Capture the cell that displays the provided text and extract its [x, y] central coordinate. 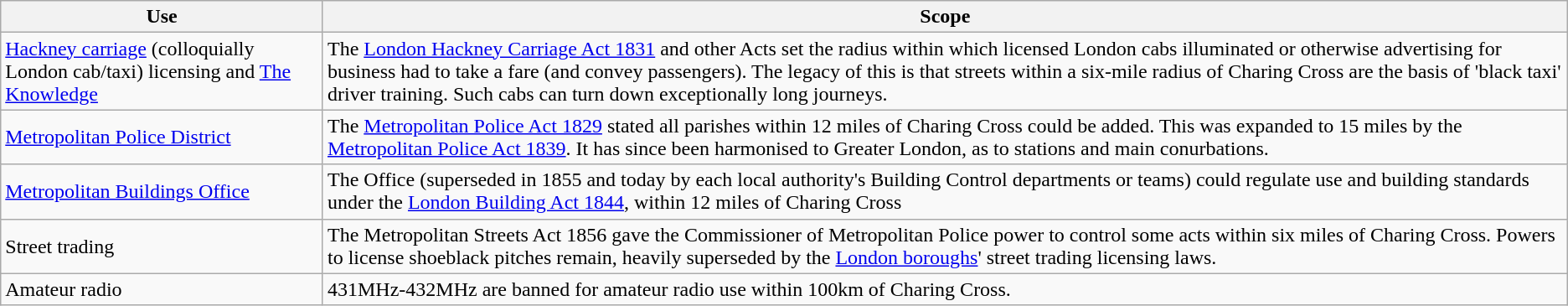
Scope [945, 17]
Amateur radio [162, 289]
Hackney carriage (colloquially London cab/taxi) licensing and The Knowledge [162, 71]
Metropolitan Buildings Office [162, 191]
Use [162, 17]
Street trading [162, 246]
Metropolitan Police District [162, 137]
431MHz-432MHz are banned for amateur radio use within 100km of Charing Cross. [945, 289]
